Determine the [X, Y] coordinate at the center of the cell enclosing the given text.  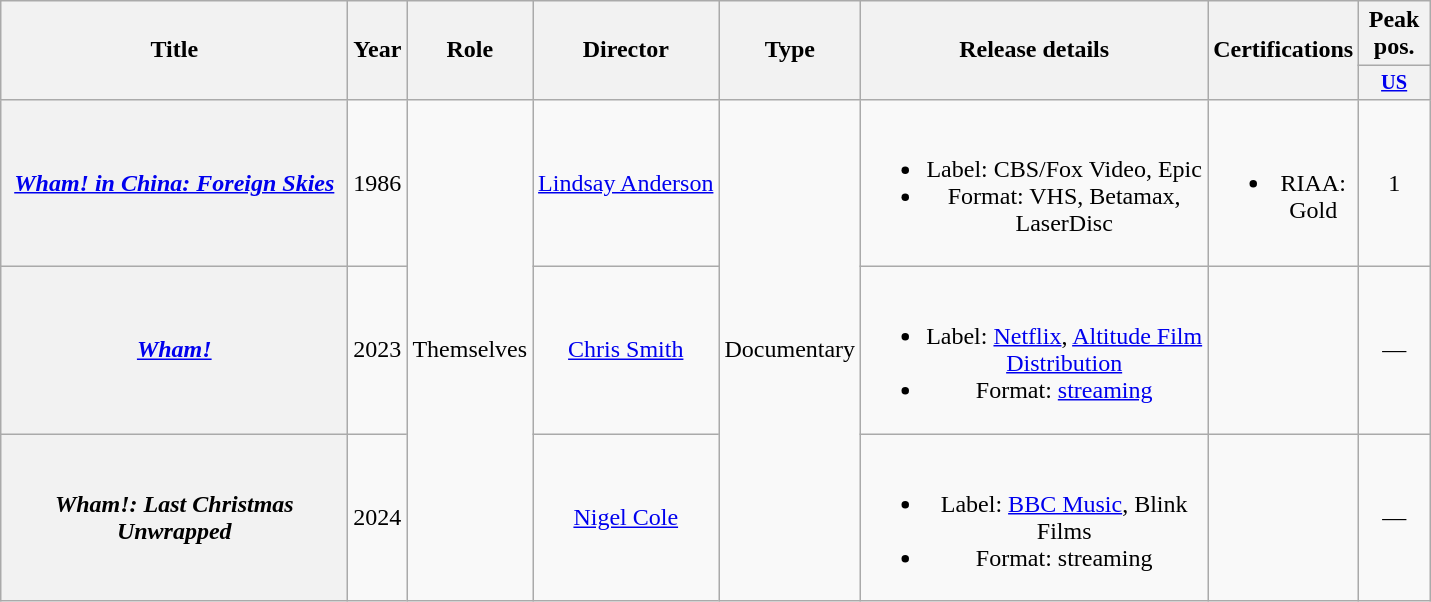
Type [790, 50]
RIAA: Gold [1284, 182]
2023 [378, 350]
Label: BBC Music, Blink FilmsFormat: streaming [1034, 518]
Nigel Cole [626, 518]
Documentary [790, 350]
Wham!: Last Christmas Unwrapped [174, 518]
1986 [378, 182]
Wham! in China: Foreign Skies [174, 182]
Chris Smith [626, 350]
Role [470, 50]
Title [174, 50]
Label: Netflix, Altitude Film DistributionFormat: streaming [1034, 350]
1 [1394, 182]
Year [378, 50]
Themselves [470, 350]
Label: CBS/Fox Video, EpicFormat: VHS, Betamax, LaserDisc [1034, 182]
Peak pos. [1394, 34]
Release details [1034, 50]
US [1394, 83]
Wham! [174, 350]
2024 [378, 518]
Lindsay Anderson [626, 182]
Director [626, 50]
Certifications [1284, 50]
